Capture the cell that displays the provided text and extract its [x, y] central coordinate. 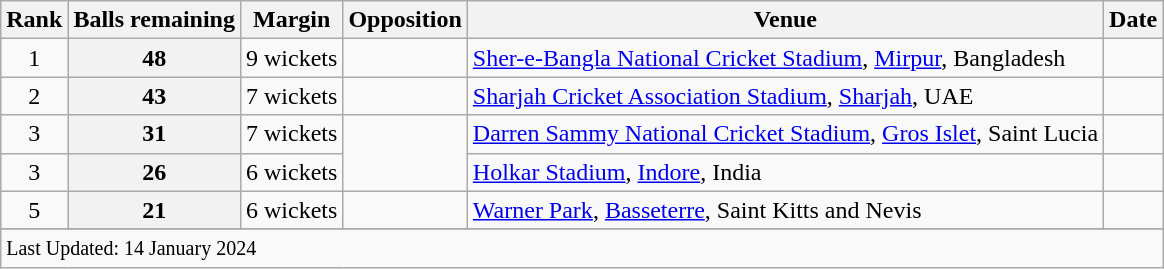
31 [154, 134]
Venue [785, 20]
Sher-e-Bangla National Cricket Stadium, Mirpur, Bangladesh [785, 58]
Warner Park, Basseterre, Saint Kitts and Nevis [785, 210]
Date [1134, 20]
26 [154, 172]
1 [34, 58]
2 [34, 96]
Holkar Stadium, Indore, India [785, 172]
Balls remaining [154, 20]
21 [154, 210]
Sharjah Cricket Association Stadium, Sharjah, UAE [785, 96]
5 [34, 210]
9 wickets [291, 58]
Opposition [405, 20]
Last Updated: 14 January 2024 [582, 248]
48 [154, 58]
Margin [291, 20]
43 [154, 96]
Darren Sammy National Cricket Stadium, Gros Islet, Saint Lucia [785, 134]
Rank [34, 20]
